Search for the cell housing the specified text and yield its (x, y) center coordinate. 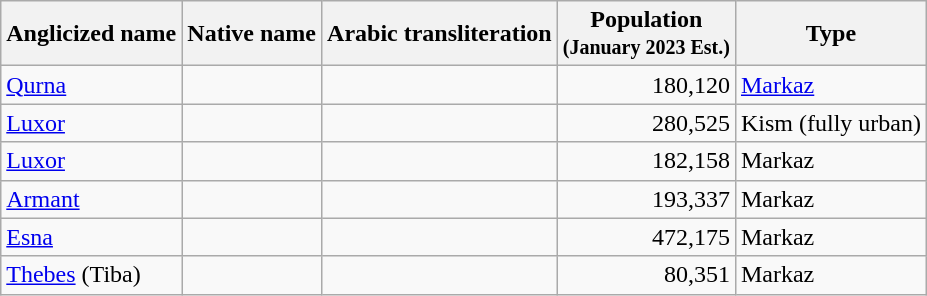
280,525 (646, 123)
182,158 (646, 161)
Native name (252, 34)
80,351 (646, 275)
180,120 (646, 85)
472,175 (646, 237)
Type (830, 34)
193,337 (646, 199)
Thebes (Tiba) (92, 275)
Armant (92, 199)
Qurna (92, 85)
Arabic transliteration (440, 34)
Kism (fully urban) (830, 123)
Esna (92, 237)
Anglicized name (92, 34)
Population(January 2023 Est.) (646, 34)
